Locate the cell with the specified text and output its (x, y) center coordinate. 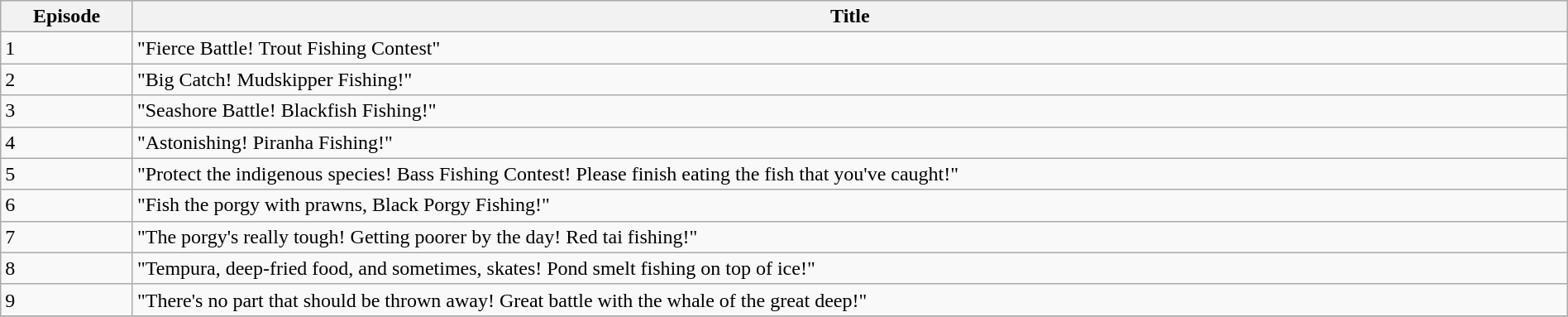
Episode (67, 17)
6 (67, 205)
4 (67, 142)
1 (67, 48)
"Fish the porgy with prawns, Black Porgy Fishing!" (850, 205)
"Big Catch! Mudskipper Fishing!" (850, 79)
7 (67, 237)
9 (67, 300)
"Seashore Battle! Blackfish Fishing!" (850, 111)
"The porgy's really tough! Getting poorer by the day! Red tai fishing!" (850, 237)
5 (67, 174)
3 (67, 111)
"Protect the indigenous species! Bass Fishing Contest! Please finish eating the fish that you've caught!" (850, 174)
"Tempura, deep-fried food, and sometimes, skates! Pond smelt fishing on top of ice!" (850, 268)
2 (67, 79)
8 (67, 268)
"There's no part that should be thrown away! Great battle with the whale of the great deep!" (850, 300)
"Astonishing! Piranha Fishing!" (850, 142)
"Fierce Battle! Trout Fishing Contest" (850, 48)
Title (850, 17)
